Scan for the cell matching the given text and deliver its [x, y] coordinate at center. 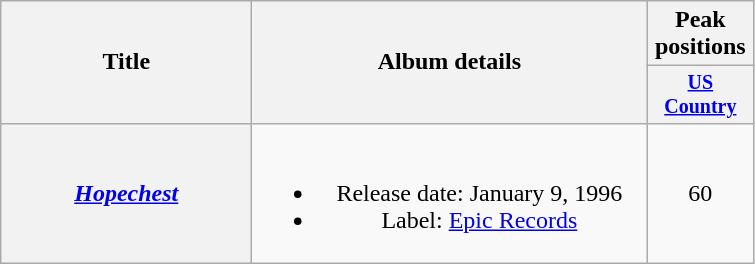
60 [700, 193]
Release date: January 9, 1996Label: Epic Records [450, 193]
Peak positions [700, 34]
Album details [450, 62]
Title [126, 62]
Hopechest [126, 193]
US Country [700, 94]
